Identify which cell holds the provided text, then report its [X, Y] central coordinate. 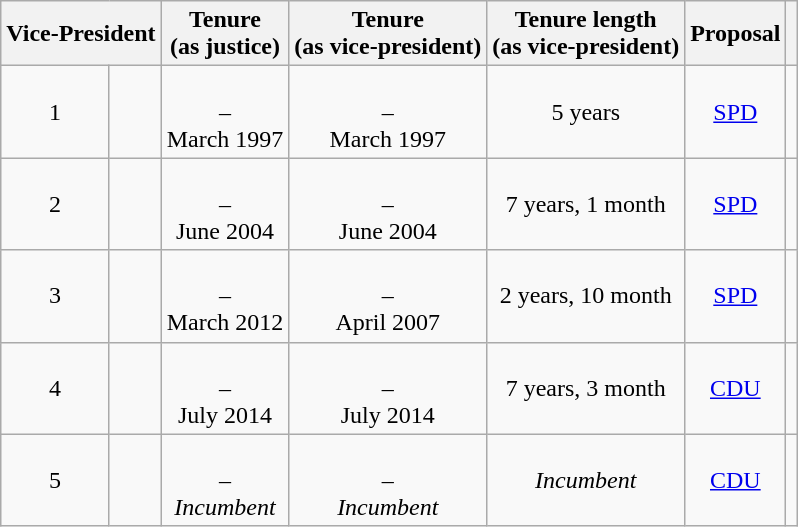
–March 2012 [225, 296]
4 [55, 388]
Tenure length(as vice-president) [586, 34]
Vice-President [81, 34]
Tenure(as vice-president) [388, 34]
7 years, 3 month [586, 388]
1 [55, 112]
2 years, 10 month [586, 296]
3 [55, 296]
5 years [586, 112]
Incumbent [586, 480]
2 [55, 204]
Proposal [736, 34]
5 [55, 480]
7 years, 1 month [586, 204]
–April 2007 [388, 296]
Tenure(as justice) [225, 34]
